Return (x, y) of the center of cell containing provided text 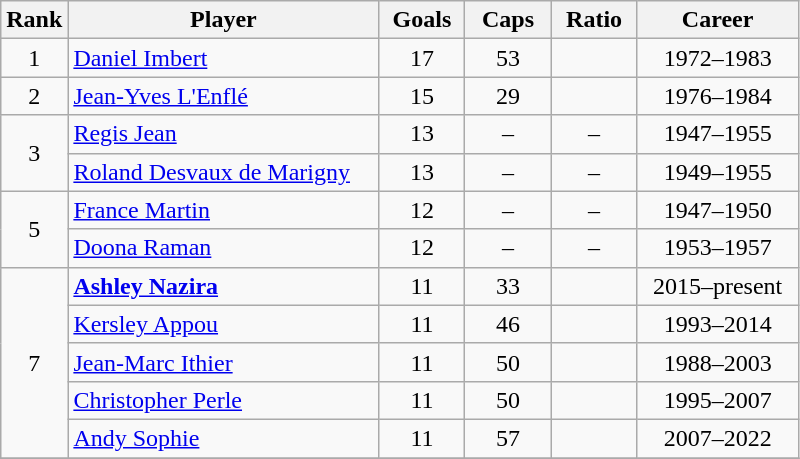
29 (508, 96)
2015–present (718, 286)
Jean-Marc Ithier (224, 362)
53 (508, 58)
57 (508, 438)
Ratio (594, 20)
1976–1984 (718, 96)
2 (34, 96)
7 (34, 362)
1953–1957 (718, 248)
1995–2007 (718, 400)
Jean-Yves L'Enflé (224, 96)
17 (422, 58)
Player (224, 20)
Christopher Perle (224, 400)
1949–1955 (718, 172)
Career (718, 20)
Rank (34, 20)
Roland Desvaux de Marigny (224, 172)
33 (508, 286)
1972–1983 (718, 58)
Regis Jean (224, 134)
3 (34, 153)
2007–2022 (718, 438)
1988–2003 (718, 362)
1993–2014 (718, 324)
Goals (422, 20)
Ashley Nazira (224, 286)
15 (422, 96)
Andy Sophie (224, 438)
46 (508, 324)
1 (34, 58)
Kersley Appou (224, 324)
France Martin (224, 210)
1947–1955 (718, 134)
Daniel Imbert (224, 58)
Caps (508, 20)
1947–1950 (718, 210)
5 (34, 229)
Doona Raman (224, 248)
